Identify which cell holds the provided text, then report its [X, Y] central coordinate. 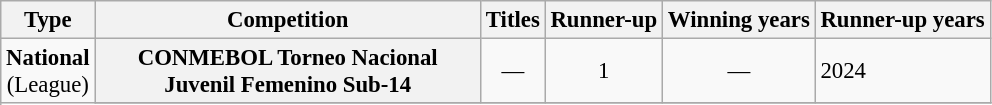
CONMEBOL Torneo Nacional Juvenil Femenino Sub-14 [288, 72]
Runner-up [604, 20]
National(League) [48, 72]
Winning years [738, 20]
2024 [902, 72]
Runner-up years [902, 20]
Titles [512, 20]
Competition [288, 20]
Type [48, 20]
1 [604, 72]
